Return the [x, y] coordinate for the center point of the cell that contains the specified text.  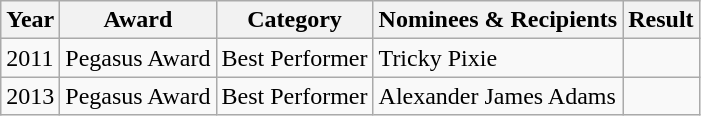
Award [138, 20]
Category [294, 20]
Tricky Pixie [498, 58]
2013 [30, 96]
Result [661, 20]
Nominees & Recipients [498, 20]
Alexander James Adams [498, 96]
Year [30, 20]
2011 [30, 58]
